From the cell containing the given text, extract its center point as [X, Y] coordinate. 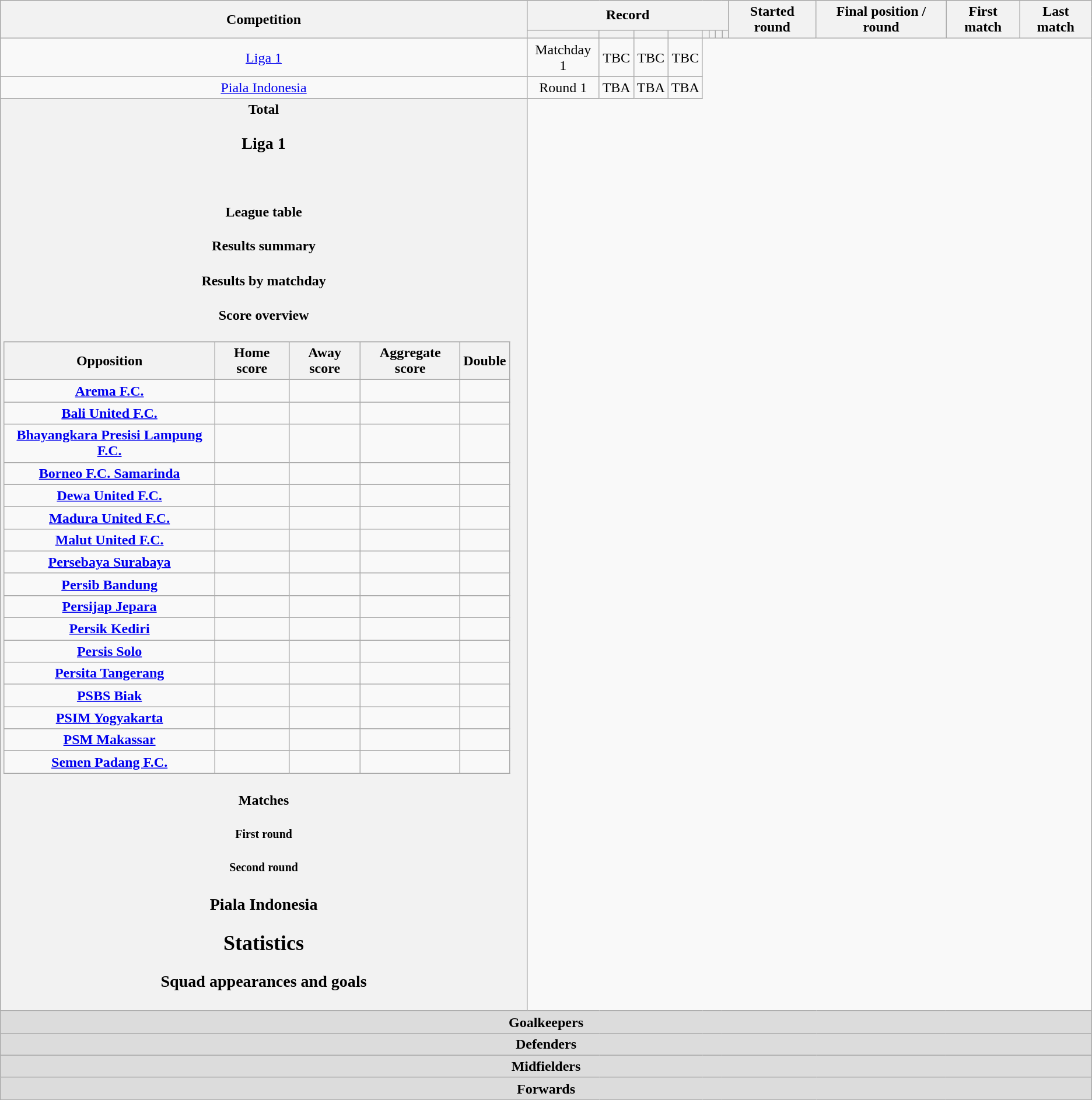
Defenders [546, 1044]
Arema F.C. [110, 391]
First match [983, 20]
Round 1 [563, 88]
Semen Padang F.C. [110, 762]
Opposition [110, 361]
Double [485, 361]
Persijap Jepara [110, 606]
Persis Solo [110, 651]
Midfielders [546, 1066]
Persebaya Surabaya [110, 562]
Piala Indonesia [264, 88]
Goalkeepers [546, 1022]
Persib Bandung [110, 584]
Away score [324, 361]
Dewa United F.C. [110, 495]
Competition [264, 20]
Persita Tangerang [110, 673]
Final position / round [881, 20]
Bali United F.C. [110, 413]
Madura United F.C. [110, 518]
PSBS Biak [110, 696]
PSM Makassar [110, 740]
Borneo F.C. Samarinda [110, 473]
Forwards [546, 1088]
Last match [1056, 20]
Record [628, 15]
Bhayangkara Presisi Lampung F.C. [110, 444]
Started round [772, 20]
Aggregate score [411, 361]
Home score [252, 361]
Malut United F.C. [110, 540]
Liga 1 [264, 57]
Persik Kediri [110, 629]
PSIM Yogyakarta [110, 718]
Matchday 1 [563, 57]
